Output the (x, y) coordinate of the center of the cell containing the given text.  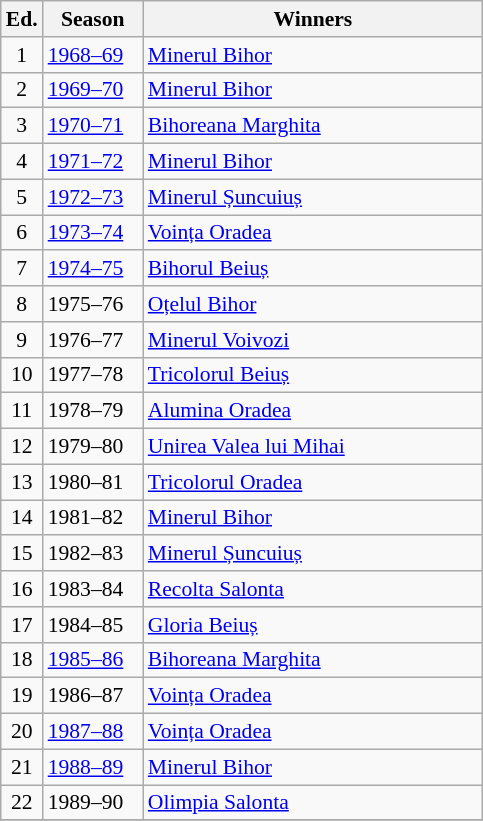
Ed. (22, 19)
Gloria Beiuș (313, 625)
1976–77 (93, 340)
1982–83 (93, 554)
Olimpia Salonta (313, 803)
20 (22, 732)
22 (22, 803)
1971–72 (93, 162)
21 (22, 767)
1987–88 (93, 732)
Recolta Salonta (313, 589)
10 (22, 375)
Tricolorul Beiuș (313, 375)
1989–90 (93, 803)
1986–87 (93, 696)
13 (22, 482)
1972–73 (93, 197)
1984–85 (93, 625)
2 (22, 90)
18 (22, 660)
Season (93, 19)
1975–76 (93, 304)
7 (22, 269)
1970–71 (93, 126)
1988–89 (93, 767)
11 (22, 411)
Unirea Valea lui Mihai (313, 447)
Bihorul Beiuș (313, 269)
9 (22, 340)
1981–82 (93, 518)
1979–80 (93, 447)
1985–86 (93, 660)
Alumina Oradea (313, 411)
16 (22, 589)
1969–70 (93, 90)
4 (22, 162)
1978–79 (93, 411)
1980–81 (93, 482)
1974–75 (93, 269)
1983–84 (93, 589)
Minerul Voivozi (313, 340)
14 (22, 518)
3 (22, 126)
12 (22, 447)
Tricolorul Oradea (313, 482)
Winners (313, 19)
17 (22, 625)
5 (22, 197)
1973–74 (93, 233)
Oțelul Bihor (313, 304)
1977–78 (93, 375)
1 (22, 55)
8 (22, 304)
1968–69 (93, 55)
6 (22, 233)
15 (22, 554)
19 (22, 696)
